Locate the cell with the specified text and output its (x, y) center coordinate. 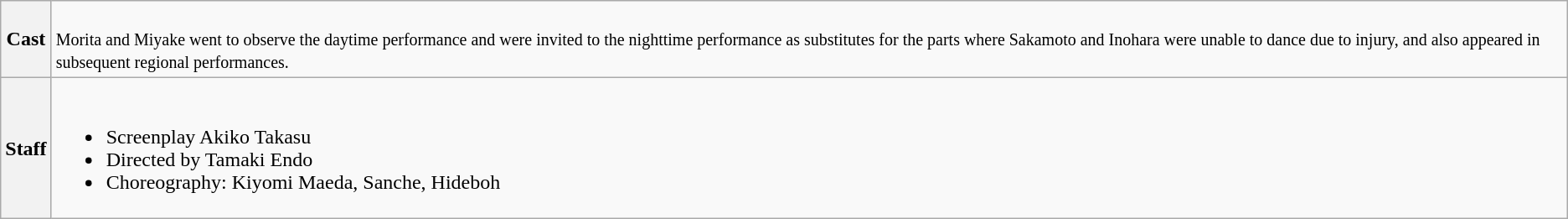
Cast (26, 39)
Staff (26, 148)
Screenplay Akiko TakasuDirected by Tamaki EndoChoreography: Kiyomi Maeda, Sanche, Hideboh (809, 148)
